Scan for the cell matching the given text and deliver its (x, y) coordinate at center. 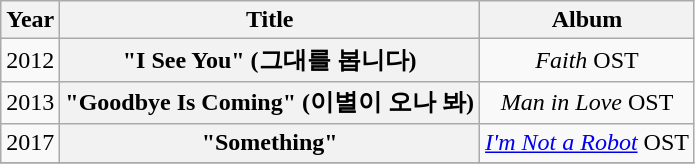
2012 (30, 60)
Faith OST (588, 60)
Title (270, 20)
2017 (30, 143)
Man in Love OST (588, 102)
I'm Not a Robot OST (588, 143)
"Something" (270, 143)
"I See You" (그대를 봅니다) (270, 60)
2013 (30, 102)
"Goodbye Is Coming" (이별이 오나 봐) (270, 102)
Year (30, 20)
Album (588, 20)
